Determine the (X, Y) coordinate at the center of the cell enclosing the given text.  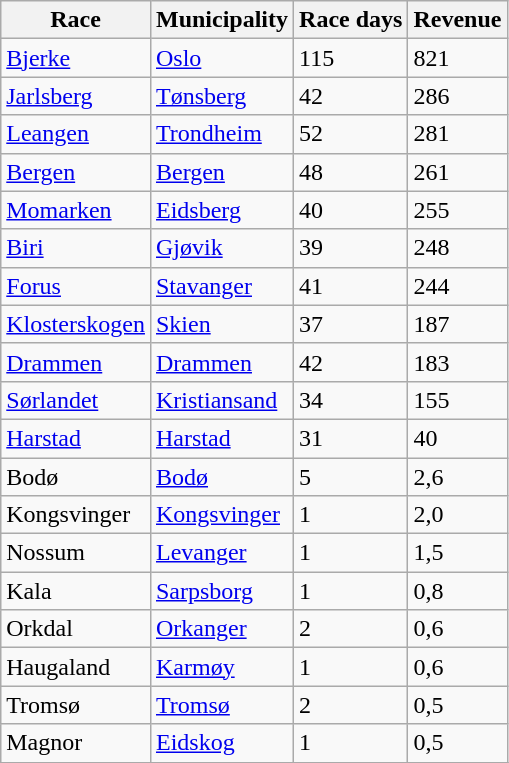
Eidskog (222, 743)
281 (458, 134)
Oslo (222, 58)
821 (458, 58)
48 (351, 172)
Forus (76, 286)
255 (458, 210)
Orkdal (76, 629)
Karmøy (222, 667)
261 (458, 172)
0,8 (458, 591)
Bjerke (76, 58)
Kala (76, 591)
115 (351, 58)
244 (458, 286)
183 (458, 362)
37 (351, 324)
Klosterskogen (76, 324)
Gjøvik (222, 248)
Magnor (76, 743)
Trondheim (222, 134)
155 (458, 400)
2,0 (458, 515)
39 (351, 248)
52 (351, 134)
Stavanger (222, 286)
Leangen (76, 134)
5 (351, 477)
Revenue (458, 20)
Municipality (222, 20)
Orkanger (222, 629)
Sørlandet (76, 400)
31 (351, 438)
2,6 (458, 477)
248 (458, 248)
Nossum (76, 553)
Race (76, 20)
Kristiansand (222, 400)
Eidsberg (222, 210)
Skien (222, 324)
Levanger (222, 553)
Haugaland (76, 667)
1,5 (458, 553)
Jarlsberg (76, 96)
41 (351, 286)
286 (458, 96)
34 (351, 400)
Biri (76, 248)
187 (458, 324)
Momarken (76, 210)
Race days (351, 20)
Sarpsborg (222, 591)
Tønsberg (222, 96)
